Capture the cell that displays the provided text and extract its (X, Y) central coordinate. 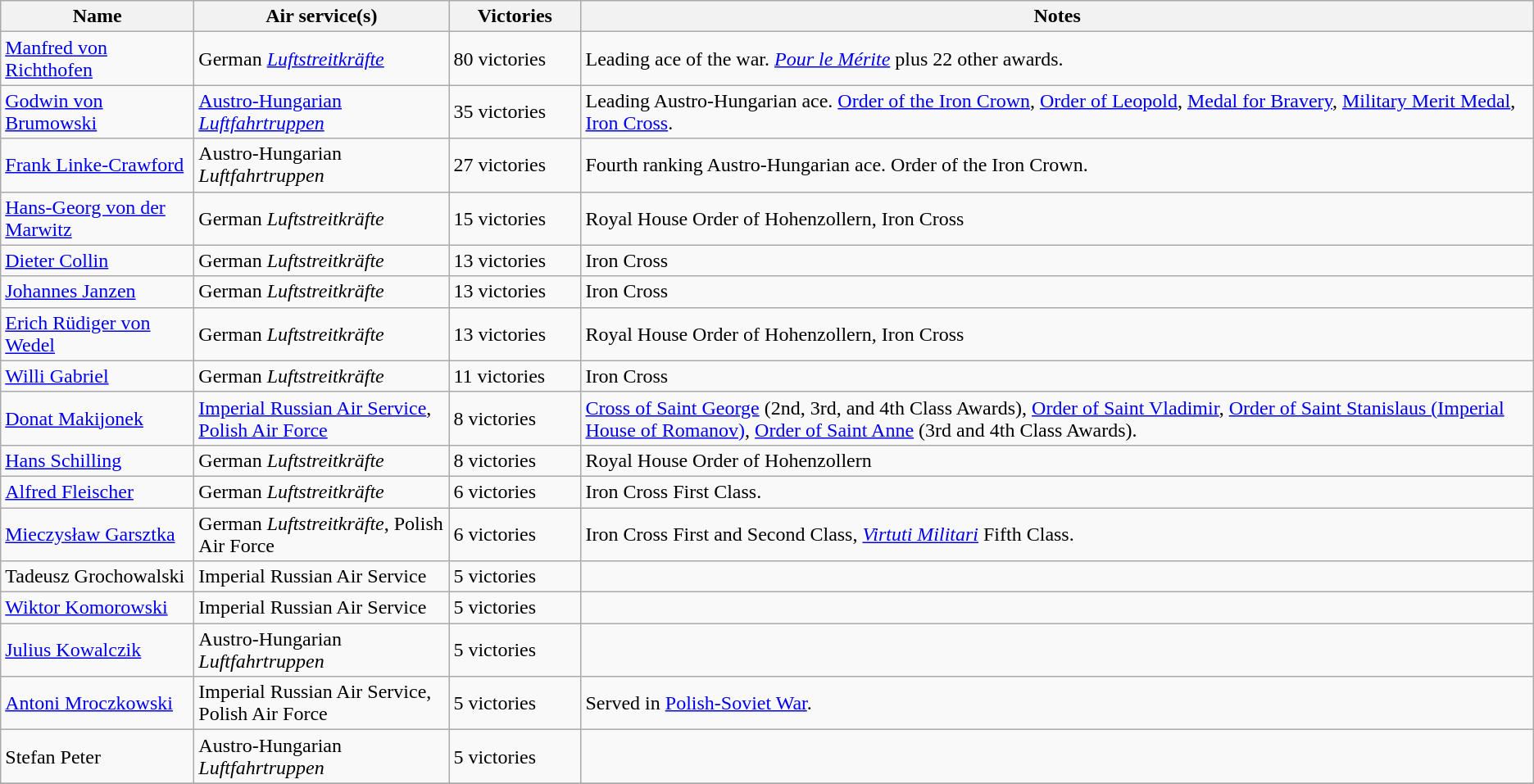
15 victories (515, 218)
Frank Linke-Crawford (98, 165)
Air service(s) (321, 16)
Iron Cross First Class. (1057, 492)
35 victories (515, 111)
Leading Austro-Hungarian ace. Order of the Iron Crown, Order of Leopold, Medal for Bravery, Military Merit Medal, Iron Cross. (1057, 111)
Fourth ranking Austro-Hungarian ace. Order of the Iron Crown. (1057, 165)
Julius Kowalczik (98, 650)
Antoni Mroczkowski (98, 703)
Name (98, 16)
Johannes Janzen (98, 292)
Hans Schilling (98, 460)
Notes (1057, 16)
German Luftstreitkräfte, Polish Air Force (321, 534)
Willi Gabriel (98, 376)
Dieter Collin (98, 261)
Erich Rüdiger von Wedel (98, 334)
Manfred von Richthofen (98, 59)
Royal House Order of Hohenzollern (1057, 460)
80 victories (515, 59)
Mieczysław Garsztka (98, 534)
27 victories (515, 165)
Alfred Fleischer (98, 492)
Godwin von Brumowski (98, 111)
11 victories (515, 376)
Hans-Georg von der Marwitz (98, 218)
Victories (515, 16)
Served in Polish-Soviet War. (1057, 703)
Leading ace of the war. Pour le Mérite plus 22 other awards. (1057, 59)
Stefan Peter (98, 757)
Tadeusz Grochowalski (98, 577)
Donat Makijonek (98, 418)
Wiktor Komorowski (98, 608)
Iron Cross First and Second Class, Virtuti Militari Fifth Class. (1057, 534)
